Extract the (X, Y) coordinate from the center of the cell holding the provided text.  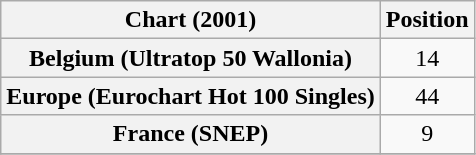
44 (427, 96)
Belgium (Ultratop 50 Wallonia) (191, 58)
Position (427, 20)
Europe (Eurochart Hot 100 Singles) (191, 96)
France (SNEP) (191, 134)
9 (427, 134)
Chart (2001) (191, 20)
14 (427, 58)
